Output the (x, y) coordinate of the center of the cell containing the given text.  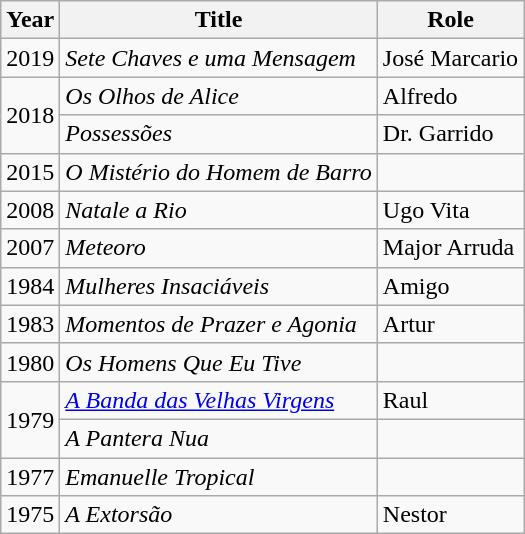
2018 (30, 115)
2007 (30, 248)
A Pantera Nua (218, 438)
1975 (30, 515)
Natale a Rio (218, 210)
Sete Chaves e uma Mensagem (218, 58)
Dr. Garrido (450, 134)
1977 (30, 477)
2008 (30, 210)
1984 (30, 286)
Title (218, 20)
Ugo Vita (450, 210)
Emanuelle Tropical (218, 477)
1980 (30, 362)
Possessões (218, 134)
Nestor (450, 515)
A Banda das Velhas Virgens (218, 400)
Os Homens Que Eu Tive (218, 362)
Role (450, 20)
José Marcario (450, 58)
Artur (450, 324)
2019 (30, 58)
Major Arruda (450, 248)
2015 (30, 172)
O Mistério do Homem de Barro (218, 172)
Amigo (450, 286)
Momentos de Prazer e Agonia (218, 324)
Mulheres Insaciáveis (218, 286)
1983 (30, 324)
Raul (450, 400)
Meteoro (218, 248)
Year (30, 20)
1979 (30, 419)
Os Olhos de Alice (218, 96)
Alfredo (450, 96)
A Extorsão (218, 515)
